Scan for the cell matching the given text and deliver its (X, Y) coordinate at center. 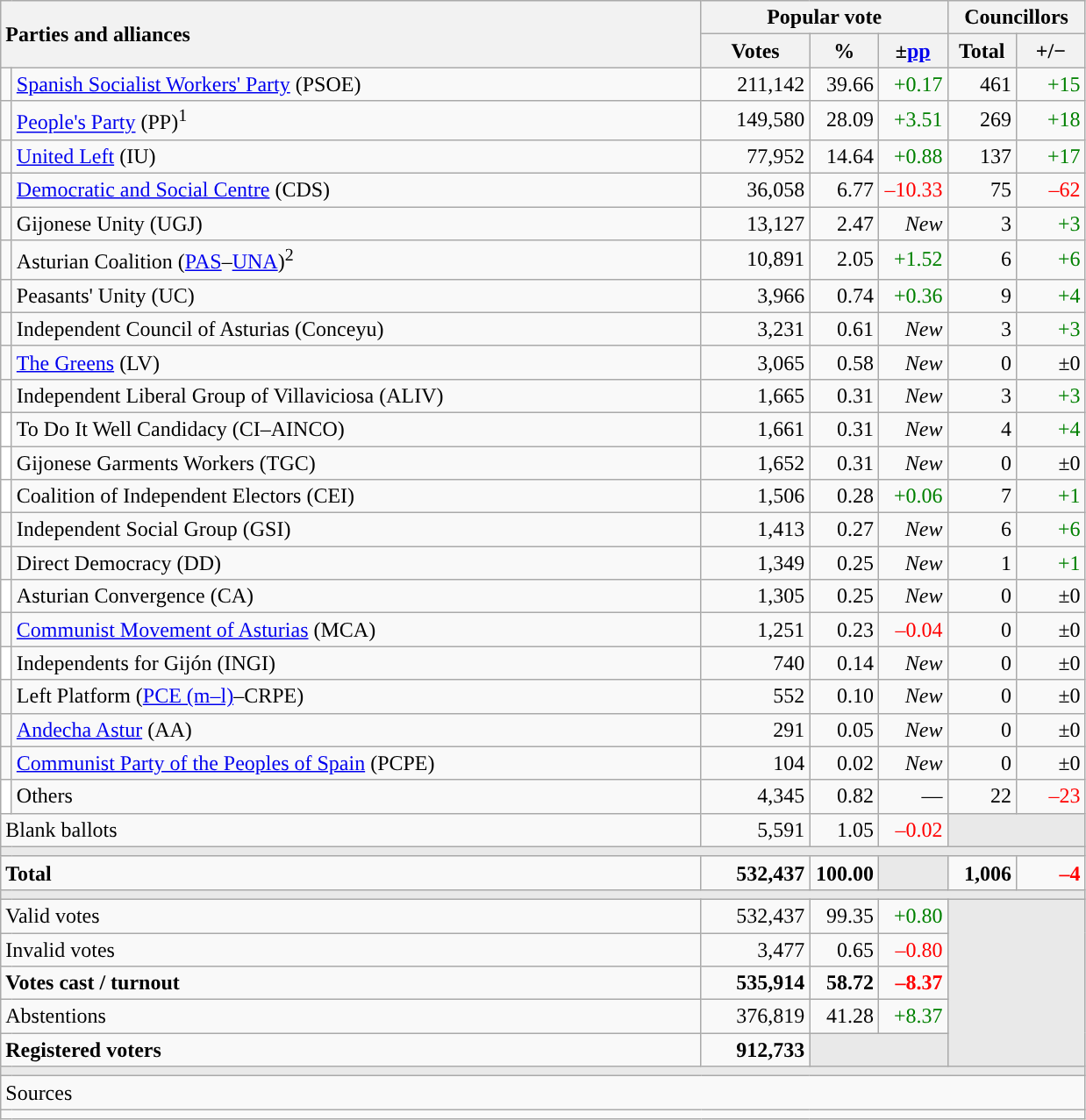
Democratic and Social Centre (CDS) (356, 190)
0.82 (844, 796)
3,966 (755, 296)
39.66 (844, 84)
+0.88 (912, 156)
Asturian Convergence (CA) (356, 596)
14.64 (844, 156)
5,591 (755, 830)
1 (982, 563)
United Left (IU) (356, 156)
1,506 (755, 496)
0.02 (844, 763)
0.28 (844, 496)
+1.52 (912, 260)
36,058 (755, 190)
Independents for Gijón (INGI) (356, 663)
Gijonese Unity (UGJ) (356, 224)
+3.51 (912, 121)
10,891 (755, 260)
1,652 (755, 463)
376,819 (755, 1017)
211,142 (755, 84)
Votes cast / turnout (351, 983)
Valid votes (351, 916)
1.05 (844, 830)
+17 (1051, 156)
0.23 (844, 630)
0.74 (844, 296)
–0.02 (912, 830)
+0.36 (912, 296)
22 (982, 796)
1,413 (755, 530)
The Greens (LV) (356, 362)
Registered voters (351, 1050)
4 (982, 429)
+15 (1051, 84)
269 (982, 121)
Independent Council of Asturias (Conceyu) (356, 329)
0.61 (844, 329)
6.77 (844, 190)
0.27 (844, 530)
4,345 (755, 796)
0.10 (844, 696)
75 (982, 190)
0.65 (844, 950)
–4 (1051, 873)
104 (755, 763)
Andecha Astur (AA) (356, 730)
Votes (755, 51)
Asturian Coalition (PAS–UNA)2 (356, 260)
To Do It Well Candidacy (CI–AINCO) (356, 429)
58.72 (844, 983)
+0.06 (912, 496)
9 (982, 296)
3,231 (755, 329)
0.05 (844, 730)
1,349 (755, 563)
Blank ballots (351, 830)
+0.17 (912, 84)
Councillors (1016, 18)
100.00 (844, 873)
1,665 (755, 396)
Independent Liberal Group of Villaviciosa (ALIV) (356, 396)
Direct Democracy (DD) (356, 563)
Parties and alliances (351, 34)
+0.80 (912, 916)
–0.04 (912, 630)
1,006 (982, 873)
7 (982, 496)
28.09 (844, 121)
291 (755, 730)
Invalid votes (351, 950)
13,127 (755, 224)
+/− (1051, 51)
0.14 (844, 663)
–62 (1051, 190)
Sources (543, 1093)
People's Party (PP)1 (356, 121)
–10.33 (912, 190)
77,952 (755, 156)
0.58 (844, 362)
99.35 (844, 916)
+8.37 (912, 1017)
Gijonese Garments Workers (TGC) (356, 463)
Others (356, 796)
Spanish Socialist Workers' Party (PSOE) (356, 84)
% (844, 51)
461 (982, 84)
Left Platform (PCE (m–l)–CRPE) (356, 696)
912,733 (755, 1050)
— (912, 796)
3,477 (755, 950)
Peasants' Unity (UC) (356, 296)
Communist Party of the Peoples of Spain (PCPE) (356, 763)
3,065 (755, 362)
–23 (1051, 796)
Independent Social Group (GSI) (356, 530)
Coalition of Independent Electors (CEI) (356, 496)
Communist Movement of Asturias (MCA) (356, 630)
±pp (912, 51)
Abstentions (351, 1017)
149,580 (755, 121)
–8.37 (912, 983)
+18 (1051, 121)
1,251 (755, 630)
552 (755, 696)
137 (982, 156)
2.05 (844, 260)
740 (755, 663)
535,914 (755, 983)
Popular vote (825, 18)
2.47 (844, 224)
1,305 (755, 596)
1,661 (755, 429)
41.28 (844, 1017)
–0.80 (912, 950)
